From the cell containing the given text, extract its center point as [x, y] coordinate. 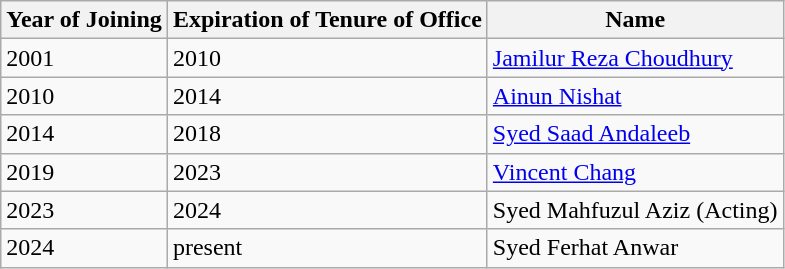
Vincent Chang [635, 172]
Syed Saad Andaleeb [635, 134]
Jamilur Reza Choudhury [635, 58]
2019 [84, 172]
Name [635, 20]
Syed Mahfuzul Aziz (Acting) [635, 210]
2001 [84, 58]
Expiration of Tenure of Office [327, 20]
Syed Ferhat Anwar [635, 248]
Ainun Nishat [635, 96]
present [327, 248]
2018 [327, 134]
Year of Joining [84, 20]
